Capture the cell that displays the provided text and extract its (x, y) central coordinate. 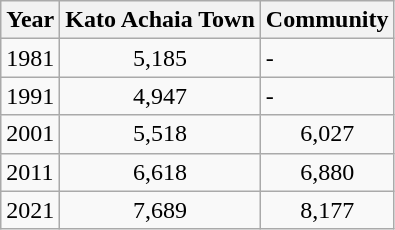
8,177 (327, 210)
1991 (30, 96)
1981 (30, 58)
2021 (30, 210)
6,027 (327, 134)
Community (327, 20)
6,618 (160, 172)
2011 (30, 172)
4,947 (160, 96)
Year (30, 20)
5,518 (160, 134)
Kato Achaia Town (160, 20)
5,185 (160, 58)
6,880 (327, 172)
7,689 (160, 210)
2001 (30, 134)
